Search for the cell housing the specified text and yield its (X, Y) center coordinate. 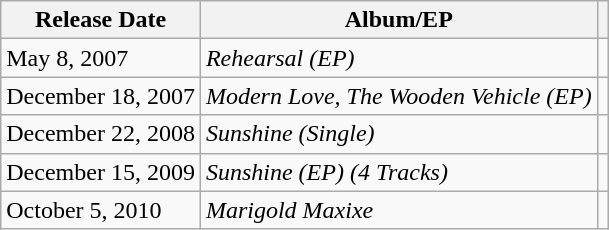
December 22, 2008 (101, 134)
December 15, 2009 (101, 172)
October 5, 2010 (101, 210)
Rehearsal (EP) (398, 58)
Sunshine (Single) (398, 134)
Marigold Maxixe (398, 210)
Sunshine (EP) (4 Tracks) (398, 172)
December 18, 2007 (101, 96)
Release Date (101, 20)
Album/EP (398, 20)
May 8, 2007 (101, 58)
Modern Love, The Wooden Vehicle (EP) (398, 96)
